Determine the [X, Y] coordinate at the center of the cell enclosing the given text.  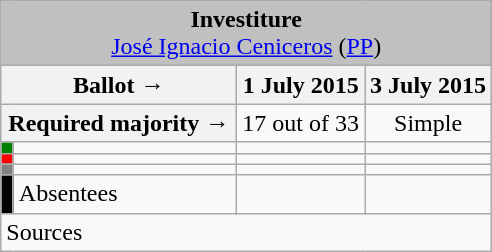
Required majority → [119, 123]
Sources [246, 232]
Ballot → [119, 85]
3 July 2015 [428, 85]
Simple [428, 123]
InvestitureJosé Ignacio Ceniceros (PP) [246, 34]
17 out of 33 [301, 123]
Absentees [125, 194]
1 July 2015 [301, 85]
